Locate the cell with the specified text and output its [X, Y] center coordinate. 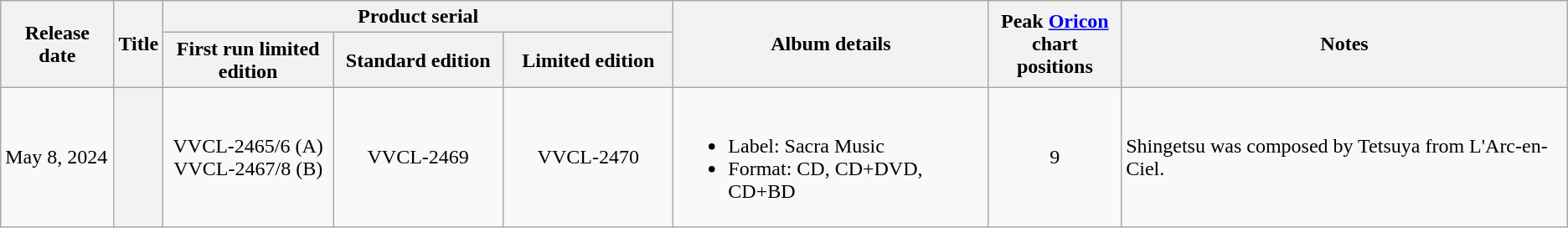
Release date [57, 44]
Notes [1345, 44]
9 [1055, 158]
VVCL-2465/6 (A) VVCL-2467/8 (B) [248, 158]
VVCL-2469 [419, 158]
Label: Sacra MusicFormat: CD, CD+DVD, CD+BD [831, 158]
Limited edition [588, 60]
Peak Oricon chart positions [1055, 44]
Shingetsu was composed by Tetsuya from L'Arc-en-Ciel. [1345, 158]
First run limited edition [248, 60]
Product serial [419, 17]
Title [139, 44]
May 8, 2024 [57, 158]
Standard edition [419, 60]
Album details [831, 44]
VVCL-2470 [588, 158]
